Extract the (x, y) coordinate from the center of the cell holding the provided text.  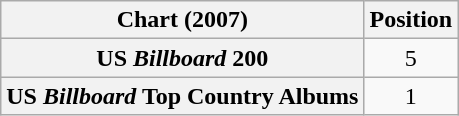
US Billboard Top Country Albums (182, 96)
US Billboard 200 (182, 58)
1 (411, 96)
Position (411, 20)
5 (411, 58)
Chart (2007) (182, 20)
